Return the (X, Y) coordinate for the center point of the cell that contains the specified text.  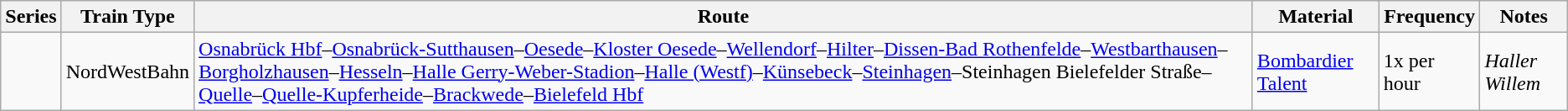
Bombardier Talent (1315, 71)
Series (31, 17)
Route (724, 17)
1x per hour (1429, 71)
Notes (1524, 17)
Train Type (127, 17)
Haller Willem (1524, 71)
NordWestBahn (127, 71)
Material (1315, 17)
Frequency (1429, 17)
